Return the [x, y] coordinate for the center point of the cell that contains the specified text.  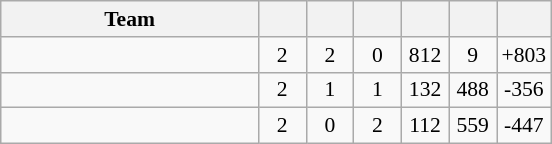
812 [425, 55]
132 [425, 90]
-356 [524, 90]
-447 [524, 126]
9 [473, 55]
112 [425, 126]
559 [473, 126]
Team [130, 19]
488 [473, 90]
+803 [524, 55]
